Capture the cell that displays the provided text and extract its (X, Y) central coordinate. 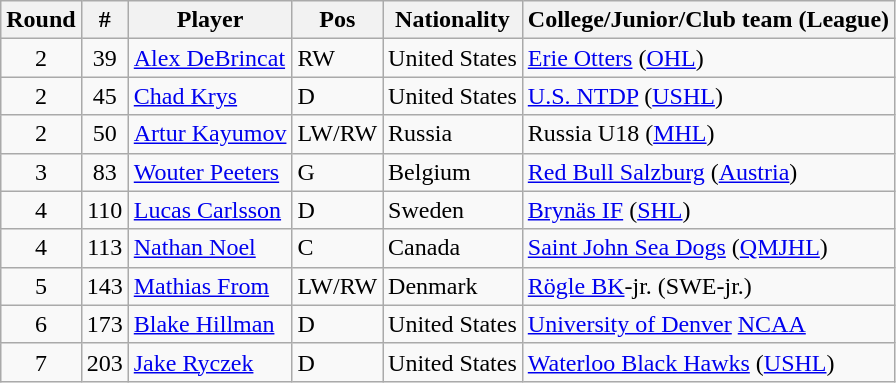
Red Bull Salzburg (Austria) (708, 172)
Russia (453, 134)
# (104, 20)
7 (41, 362)
6 (41, 324)
5 (41, 286)
113 (104, 248)
39 (104, 58)
Sweden (453, 210)
Brynäs IF (SHL) (708, 210)
G (338, 172)
Russia U18 (MHL) (708, 134)
Chad Krys (210, 96)
110 (104, 210)
Artur Kayumov (210, 134)
45 (104, 96)
3 (41, 172)
Round (41, 20)
Mathias From (210, 286)
143 (104, 286)
Canada (453, 248)
College/Junior/Club team (League) (708, 20)
U.S. NTDP (USHL) (708, 96)
Jake Ryczek (210, 362)
Player (210, 20)
Rögle BK-jr. (SWE-jr.) (708, 286)
Lucas Carlsson (210, 210)
Blake Hillman (210, 324)
203 (104, 362)
50 (104, 134)
Denmark (453, 286)
Belgium (453, 172)
173 (104, 324)
Pos (338, 20)
Erie Otters (OHL) (708, 58)
C (338, 248)
RW (338, 58)
Saint John Sea Dogs (QMJHL) (708, 248)
Nathan Noel (210, 248)
University of Denver NCAA (708, 324)
Wouter Peeters (210, 172)
Alex DeBrincat (210, 58)
Nationality (453, 20)
Waterloo Black Hawks (USHL) (708, 362)
83 (104, 172)
